Search for the cell housing the specified text and yield its [X, Y] center coordinate. 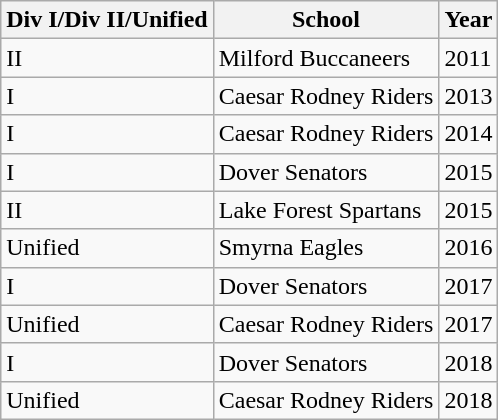
Smyrna Eagles [326, 248]
2011 [468, 58]
Lake Forest Spartans [326, 210]
Div I/Div II/Unified [107, 20]
2014 [468, 134]
School [326, 20]
Year [468, 20]
2013 [468, 96]
Milford Buccaneers [326, 58]
2016 [468, 248]
